For the text-containing cell, return its midpoint in (x, y) coordinate format. 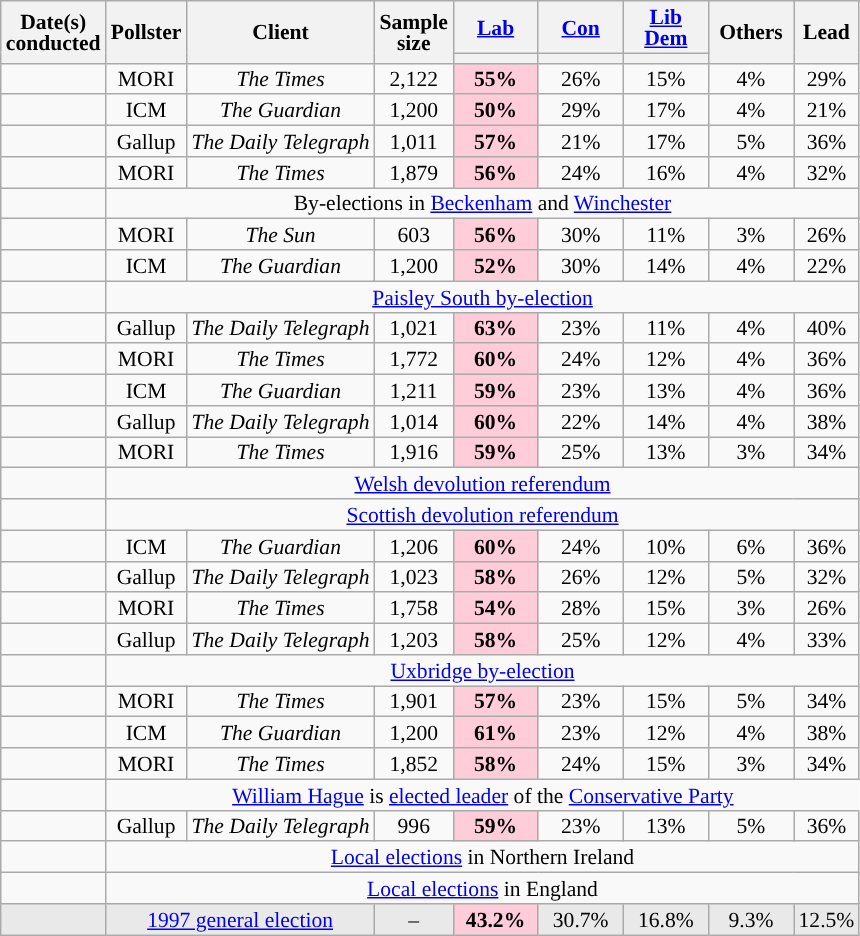
Local elections in Northern Ireland (483, 858)
Lab (496, 27)
1,011 (414, 142)
Samplesize (414, 32)
Paisley South by-election (483, 296)
Others (750, 32)
Con (580, 27)
1,916 (414, 452)
55% (496, 78)
28% (580, 608)
Lead (827, 32)
1,023 (414, 576)
1,014 (414, 422)
1,879 (414, 172)
52% (496, 266)
50% (496, 110)
996 (414, 826)
1,206 (414, 546)
William Hague is elected leader of the Conservative Party (483, 794)
33% (827, 640)
16.8% (666, 920)
1,021 (414, 328)
603 (414, 234)
Scottish devolution referendum (483, 514)
By-elections in Beckenham and Winchester (483, 204)
Date(s)conducted (54, 32)
6% (750, 546)
Welsh devolution referendum (483, 484)
10% (666, 546)
9.3% (750, 920)
Client (280, 32)
1,852 (414, 764)
16% (666, 172)
Local elections in England (483, 888)
1,211 (414, 390)
40% (827, 328)
1,901 (414, 702)
Lib Dem (666, 27)
1,758 (414, 608)
The Sun (280, 234)
54% (496, 608)
Pollster (146, 32)
– (414, 920)
1,203 (414, 640)
12.5% (827, 920)
30.7% (580, 920)
43.2% (496, 920)
2,122 (414, 78)
1997 general election (240, 920)
61% (496, 732)
63% (496, 328)
1,772 (414, 360)
Uxbridge by-election (483, 670)
